Scan for the cell matching the given text and deliver its [x, y] coordinate at center. 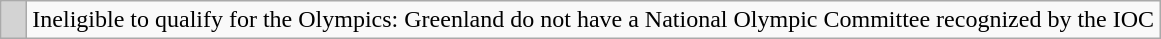
Ineligible to qualify for the Olympics: Greenland do not have a National Olympic Committee recognized by the IOC [594, 20]
